Scan for the cell matching the given text and deliver its (x, y) coordinate at center. 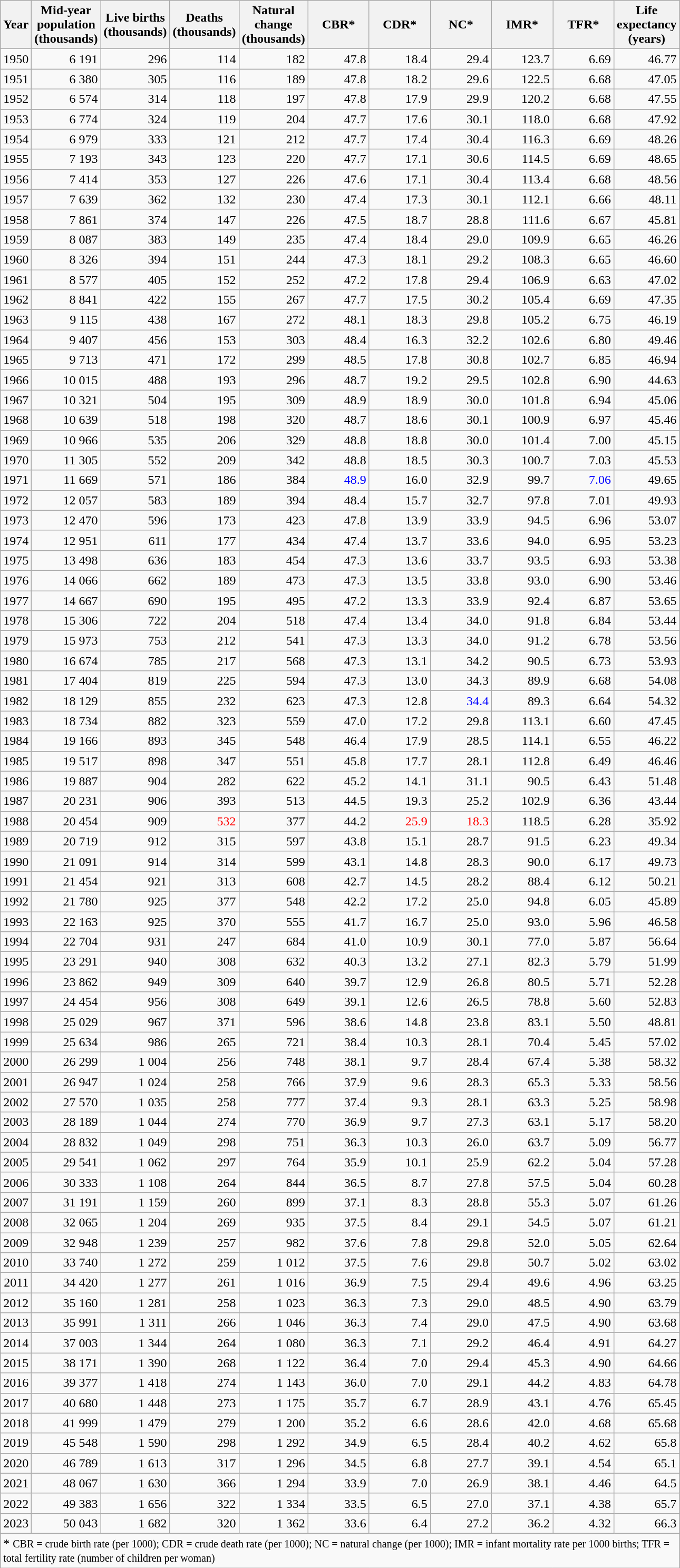
15.1 (400, 841)
28.7 (461, 841)
5.71 (583, 982)
78.8 (522, 1002)
7.6 (400, 1263)
1 024 (135, 1082)
9 713 (66, 360)
35.92 (647, 821)
14.1 (400, 781)
39.7 (338, 982)
1985 (16, 761)
247 (205, 942)
53.65 (647, 600)
362 (135, 199)
33.5 (338, 1503)
383 (135, 239)
6.63 (583, 280)
22 163 (66, 922)
422 (135, 300)
47.55 (647, 99)
5.05 (583, 1242)
22 704 (66, 942)
30.6 (461, 159)
6.78 (583, 641)
1997 (16, 1002)
108.3 (522, 259)
39 377 (66, 1383)
19 517 (66, 761)
1 016 (273, 1283)
28.6 (461, 1423)
342 (273, 460)
313 (205, 881)
2003 (16, 1122)
149 (205, 239)
17.6 (400, 119)
4.96 (583, 1283)
1990 (16, 861)
19 166 (66, 741)
38 171 (66, 1363)
63.7 (522, 1142)
611 (135, 540)
42.2 (338, 901)
45.2 (338, 781)
303 (273, 340)
46.58 (647, 922)
26 299 (66, 1062)
92.4 (522, 600)
1957 (16, 199)
16 674 (66, 661)
9.3 (400, 1102)
232 (205, 701)
61.21 (647, 1222)
13.0 (400, 681)
53.44 (647, 621)
2007 (16, 1202)
5.87 (583, 942)
1 044 (135, 1122)
17 404 (66, 681)
268 (205, 1363)
333 (135, 139)
32 948 (66, 1242)
155 (205, 300)
11 669 (66, 480)
1 448 (135, 1403)
102.9 (522, 801)
1982 (16, 701)
2006 (16, 1182)
551 (273, 761)
Life expectancy (years) (647, 25)
9 407 (66, 340)
1970 (16, 460)
1965 (16, 360)
18.2 (400, 79)
18.1 (400, 259)
366 (205, 1483)
2020 (16, 1463)
636 (135, 560)
48.1 (338, 320)
7.1 (400, 1343)
47.45 (647, 721)
220 (273, 159)
45.53 (647, 460)
65.1 (647, 1463)
52.28 (647, 982)
20 454 (66, 821)
173 (205, 520)
748 (273, 1062)
5.33 (583, 1082)
63.02 (647, 1263)
119 (205, 119)
43.8 (338, 841)
105.2 (522, 320)
1952 (16, 99)
41.7 (338, 922)
6.84 (583, 621)
2005 (16, 1162)
18.8 (400, 440)
722 (135, 621)
16.7 (400, 922)
64.78 (647, 1383)
405 (135, 280)
45 548 (66, 1443)
66.3 (647, 1523)
819 (135, 681)
102.7 (522, 360)
Deaths (thousands) (205, 25)
94.8 (522, 901)
1 334 (273, 1503)
7.8 (400, 1242)
45.46 (647, 420)
5.38 (583, 1062)
5.45 (583, 1042)
552 (135, 460)
19 887 (66, 781)
1989 (16, 841)
7 414 (66, 179)
89.9 (522, 681)
53.38 (647, 560)
1 311 (135, 1323)
305 (135, 79)
46.19 (647, 320)
599 (273, 861)
1956 (16, 179)
113.1 (522, 721)
91.2 (522, 641)
423 (273, 520)
56.64 (647, 942)
454 (273, 560)
27.2 (461, 1523)
45.15 (647, 440)
7 193 (66, 159)
7 639 (66, 199)
5.79 (583, 962)
10 321 (66, 400)
23 862 (66, 982)
47.92 (647, 119)
1 239 (135, 1242)
49.73 (647, 861)
12.8 (400, 701)
753 (135, 641)
17.3 (400, 199)
20 719 (66, 841)
1 049 (135, 1142)
6 574 (66, 99)
127 (205, 179)
112.8 (522, 761)
949 (135, 982)
29 541 (66, 1162)
5.09 (583, 1142)
49.93 (647, 500)
1998 (16, 1022)
1994 (16, 942)
7.01 (583, 500)
6.49 (583, 761)
1976 (16, 580)
37.4 (338, 1102)
1 062 (135, 1162)
6.8 (400, 1463)
8 577 (66, 280)
1963 (16, 320)
2016 (16, 1383)
35 991 (66, 1323)
1967 (16, 400)
193 (205, 380)
65.68 (647, 1423)
Mid-year population (thousands) (66, 25)
40.3 (338, 962)
12.6 (400, 1002)
1 362 (273, 1523)
266 (205, 1323)
27.0 (461, 1503)
101.8 (522, 400)
751 (273, 1142)
1961 (16, 280)
912 (135, 841)
45.8 (338, 761)
1973 (16, 520)
1 682 (135, 1523)
10.1 (400, 1162)
52.0 (522, 1242)
1995 (16, 962)
1 630 (135, 1483)
49.34 (647, 841)
186 (205, 480)
2018 (16, 1423)
45.3 (522, 1363)
46.60 (647, 259)
6.05 (583, 901)
42.0 (522, 1423)
495 (273, 600)
58.98 (647, 1102)
18 734 (66, 721)
1969 (16, 440)
1991 (16, 881)
63.68 (647, 1323)
265 (205, 1042)
6.7 (400, 1403)
14.5 (400, 881)
1977 (16, 600)
4.76 (583, 1403)
899 (273, 1202)
898 (135, 761)
13.2 (400, 962)
19.3 (400, 801)
26.0 (461, 1142)
4.68 (583, 1423)
471 (135, 360)
18.7 (400, 219)
721 (273, 1042)
38.4 (338, 1042)
10 966 (66, 440)
35 160 (66, 1303)
6.55 (583, 741)
27.3 (461, 1122)
9.6 (400, 1082)
67.4 (522, 1062)
IMR* (522, 25)
46.22 (647, 741)
17.4 (400, 139)
114 (205, 59)
982 (273, 1242)
64.5 (647, 1483)
267 (273, 300)
209 (205, 460)
317 (205, 1463)
4.91 (583, 1343)
882 (135, 721)
17.5 (400, 300)
28 832 (66, 1142)
1 272 (135, 1263)
90.0 (522, 861)
48.56 (647, 179)
118 (205, 99)
77.0 (522, 942)
TFR* (583, 25)
5.60 (583, 1002)
2004 (16, 1142)
1 344 (135, 1343)
46.77 (647, 59)
1986 (16, 781)
53.23 (647, 540)
7.06 (583, 480)
1954 (16, 139)
956 (135, 1002)
65.8 (647, 1443)
532 (205, 821)
6.67 (583, 219)
37.9 (338, 1082)
32.7 (461, 500)
10 015 (66, 380)
1975 (16, 560)
6.64 (583, 701)
7.4 (400, 1323)
608 (273, 881)
40.2 (522, 1443)
30.3 (461, 460)
272 (273, 320)
1 004 (135, 1062)
33.7 (461, 560)
63.3 (522, 1102)
28.2 (461, 881)
1 418 (135, 1383)
6.66 (583, 199)
1962 (16, 300)
6.4 (400, 1523)
1 143 (273, 1383)
6 380 (66, 79)
47.02 (647, 280)
CBR* (338, 25)
51.48 (647, 781)
1999 (16, 1042)
8.4 (400, 1222)
12 951 (66, 540)
893 (135, 741)
28 189 (66, 1122)
6.80 (583, 340)
58.32 (647, 1062)
152 (205, 280)
1981 (16, 681)
315 (205, 841)
54.32 (647, 701)
36.5 (338, 1182)
91.5 (522, 841)
45.81 (647, 219)
47.05 (647, 79)
6 774 (66, 119)
1980 (16, 661)
116.3 (522, 139)
36.2 (522, 1523)
329 (273, 440)
31.1 (461, 781)
555 (273, 922)
6.97 (583, 420)
1 159 (135, 1202)
21 454 (66, 881)
6.95 (583, 540)
19.2 (400, 380)
36.0 (338, 1383)
123 (205, 159)
909 (135, 821)
48 067 (66, 1483)
1955 (16, 159)
855 (135, 701)
29.9 (461, 99)
13.7 (400, 540)
225 (205, 681)
38.6 (338, 1022)
34.2 (461, 661)
6.75 (583, 320)
844 (273, 1182)
29.6 (461, 79)
13.4 (400, 621)
931 (135, 942)
4.38 (583, 1503)
35.2 (338, 1423)
63.1 (522, 1122)
252 (273, 280)
1968 (16, 420)
60.28 (647, 1182)
118.5 (522, 821)
116 (205, 79)
2022 (16, 1503)
18 129 (66, 701)
1 204 (135, 1222)
12 057 (66, 500)
65.45 (647, 1403)
34 420 (66, 1283)
1950 (16, 59)
172 (205, 360)
1979 (16, 641)
1988 (16, 821)
51.99 (647, 962)
559 (273, 721)
57.5 (522, 1182)
594 (273, 681)
112.1 (522, 199)
513 (273, 801)
13 498 (66, 560)
36.4 (338, 1363)
26.9 (461, 1483)
5.50 (583, 1022)
1964 (16, 340)
777 (273, 1102)
61.26 (647, 1202)
256 (205, 1062)
28.9 (461, 1403)
4.46 (583, 1483)
764 (273, 1162)
48.81 (647, 1022)
93.5 (522, 560)
120.2 (522, 99)
80.5 (522, 982)
2014 (16, 1343)
2023 (16, 1523)
44.5 (338, 801)
456 (135, 340)
623 (273, 701)
16.3 (400, 340)
6.60 (583, 721)
21 780 (66, 901)
105.4 (522, 300)
102.8 (522, 380)
65.3 (522, 1082)
29.5 (461, 380)
7.3 (400, 1303)
12.9 (400, 982)
27.1 (461, 962)
45.06 (647, 400)
1959 (16, 239)
91.8 (522, 621)
1 108 (135, 1182)
568 (273, 661)
967 (135, 1022)
473 (273, 580)
62.2 (522, 1162)
6.73 (583, 661)
24 454 (66, 1002)
46.26 (647, 239)
111.6 (522, 219)
4.54 (583, 1463)
83.1 (522, 1022)
1953 (16, 119)
571 (135, 480)
770 (273, 1122)
32.2 (461, 340)
662 (135, 580)
1951 (16, 79)
1974 (16, 540)
182 (273, 59)
46.94 (647, 360)
132 (205, 199)
13.1 (400, 661)
6.94 (583, 400)
914 (135, 861)
1983 (16, 721)
198 (205, 420)
230 (273, 199)
1 277 (135, 1283)
7.5 (400, 1283)
1996 (16, 982)
94.0 (522, 540)
18.5 (400, 460)
1 281 (135, 1303)
1987 (16, 801)
18.9 (400, 400)
1966 (16, 380)
8.3 (400, 1202)
4.32 (583, 1523)
299 (273, 360)
89.3 (522, 701)
2008 (16, 1222)
1 200 (273, 1423)
20 231 (66, 801)
63.25 (647, 1283)
118.0 (522, 119)
82.3 (522, 962)
183 (205, 560)
10.9 (400, 942)
4.83 (583, 1383)
63.79 (647, 1303)
2015 (16, 1363)
353 (135, 179)
904 (135, 781)
6.43 (583, 781)
6 979 (66, 139)
49.65 (647, 480)
34.9 (338, 1443)
282 (205, 781)
114.1 (522, 741)
35.7 (338, 1403)
504 (135, 400)
27.7 (461, 1463)
6.6 (400, 1423)
6.87 (583, 600)
88.4 (522, 881)
114.5 (522, 159)
13.5 (400, 580)
147 (205, 219)
97.8 (522, 500)
2001 (16, 1082)
1 122 (273, 1363)
64.27 (647, 1343)
33.8 (461, 580)
7.00 (583, 440)
54.5 (522, 1222)
15 306 (66, 621)
57.02 (647, 1042)
370 (205, 922)
2013 (16, 1323)
393 (205, 801)
541 (273, 641)
113.4 (522, 179)
41.0 (338, 942)
986 (135, 1042)
1 023 (273, 1303)
940 (135, 962)
65.7 (647, 1503)
488 (135, 380)
151 (205, 259)
347 (205, 761)
15.7 (400, 500)
167 (205, 320)
48.26 (647, 139)
34.5 (338, 1463)
62.64 (647, 1242)
Live births (thousands) (135, 25)
235 (273, 239)
4.62 (583, 1443)
106.9 (522, 280)
58.56 (647, 1082)
269 (205, 1222)
1 613 (135, 1463)
206 (205, 440)
70.4 (522, 1042)
323 (205, 721)
785 (135, 661)
30.2 (461, 300)
153 (205, 340)
1978 (16, 621)
297 (205, 1162)
6.28 (583, 821)
54.08 (647, 681)
8 841 (66, 300)
99.7 (522, 480)
1 012 (273, 1263)
7 861 (66, 219)
17.7 (400, 761)
6.96 (583, 520)
244 (273, 259)
279 (205, 1423)
8.7 (400, 1182)
1 390 (135, 1363)
47.6 (338, 179)
23.8 (461, 1022)
Natural change (thousands) (273, 25)
45.89 (647, 901)
34.4 (461, 701)
1 590 (135, 1443)
7.03 (583, 460)
6.17 (583, 861)
26.8 (461, 982)
NC* (461, 25)
343 (135, 159)
25 634 (66, 1042)
273 (205, 1403)
1992 (16, 901)
46 789 (66, 1463)
53.56 (647, 641)
5.17 (583, 1122)
6.12 (583, 881)
14 667 (66, 600)
1960 (16, 259)
260 (205, 1202)
23 291 (66, 962)
CDR* (400, 25)
766 (273, 1082)
384 (273, 480)
1 294 (273, 1483)
1 175 (273, 1403)
53.46 (647, 580)
1971 (16, 480)
906 (135, 801)
44.63 (647, 380)
123.7 (522, 59)
12 470 (66, 520)
30 333 (66, 1182)
16.0 (400, 480)
8 326 (66, 259)
1 046 (273, 1323)
632 (273, 962)
2002 (16, 1102)
322 (205, 1503)
261 (205, 1283)
43.44 (647, 801)
27 570 (66, 1102)
2017 (16, 1403)
27.8 (461, 1182)
935 (273, 1222)
32 065 (66, 1222)
47.0 (338, 721)
32.9 (461, 480)
438 (135, 320)
15 973 (66, 641)
49.6 (522, 1283)
100.7 (522, 460)
6.85 (583, 360)
259 (205, 1263)
53.07 (647, 520)
1 656 (135, 1503)
1 080 (273, 1343)
35.9 (338, 1162)
5.25 (583, 1102)
64.66 (647, 1363)
50.7 (522, 1263)
14 066 (66, 580)
197 (273, 99)
5.96 (583, 922)
56.77 (647, 1142)
1993 (16, 922)
1958 (16, 219)
2011 (16, 1283)
26.5 (461, 1002)
50.21 (647, 881)
21 091 (66, 861)
101.4 (522, 440)
1 479 (135, 1423)
690 (135, 600)
40 680 (66, 1403)
13.9 (400, 520)
1 296 (273, 1463)
30.8 (461, 360)
50 043 (66, 1523)
53.93 (647, 661)
345 (205, 741)
1984 (16, 741)
8 087 (66, 239)
11 305 (66, 460)
5.02 (583, 1263)
371 (205, 1022)
48.65 (647, 159)
1 035 (135, 1102)
324 (135, 119)
100.9 (522, 420)
6 191 (66, 59)
46.46 (647, 761)
121 (205, 139)
597 (273, 841)
28.5 (461, 741)
374 (135, 219)
622 (273, 781)
2021 (16, 1483)
2010 (16, 1263)
217 (205, 661)
649 (273, 1002)
102.6 (522, 340)
6.93 (583, 560)
42.7 (338, 881)
13.6 (400, 560)
57.28 (647, 1162)
122.5 (522, 79)
52.83 (647, 1002)
640 (273, 982)
31 191 (66, 1202)
583 (135, 500)
177 (205, 540)
2000 (16, 1062)
2009 (16, 1242)
434 (273, 540)
10 639 (66, 420)
684 (273, 942)
257 (205, 1242)
37 003 (66, 1343)
109.9 (522, 239)
34.3 (461, 681)
25 029 (66, 1022)
58.20 (647, 1122)
49.46 (647, 340)
47.35 (647, 300)
6.36 (583, 801)
49 383 (66, 1503)
26 947 (66, 1082)
535 (135, 440)
2012 (16, 1303)
33 740 (66, 1263)
55.3 (522, 1202)
41 999 (66, 1423)
Year (16, 25)
9 115 (66, 320)
18.6 (400, 420)
37.6 (338, 1242)
2019 (16, 1443)
1972 (16, 500)
48.11 (647, 199)
921 (135, 881)
25.2 (461, 801)
6.23 (583, 841)
94.5 (522, 520)
1 292 (273, 1443)
